Pinpoint the cell where the given text exists, returning its (x, y) midpoint coordinate. 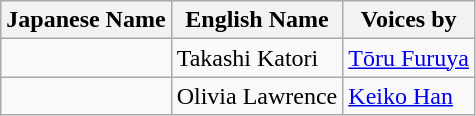
English Name (257, 20)
Olivia Lawrence (257, 96)
Keiko Han (409, 96)
Voices by (409, 20)
Takashi Katori (257, 58)
Japanese Name (86, 20)
Tōru Furuya (409, 58)
